Find where the given text appears and provide that cell's center as (x, y) coordinate. 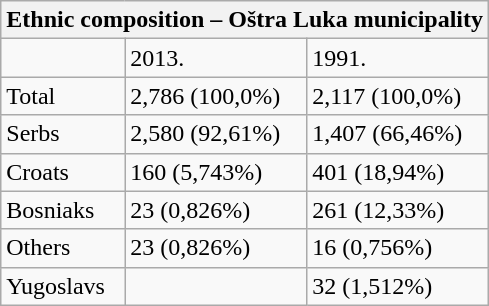
Total (63, 96)
Others (63, 248)
Bosniaks (63, 210)
401 (18,94%) (398, 172)
160 (5,743%) (216, 172)
Yugoslavs (63, 286)
Ethnic composition – Oštra Luka municipality (245, 20)
32 (1,512%) (398, 286)
Croats (63, 172)
Serbs (63, 134)
261 (12,33%) (398, 210)
1,407 (66,46%) (398, 134)
2,580 (92,61%) (216, 134)
1991. (398, 58)
2013. (216, 58)
2,786 (100,0%) (216, 96)
2,117 (100,0%) (398, 96)
16 (0,756%) (398, 248)
